Scan for the cell matching the given text and deliver its [x, y] coordinate at center. 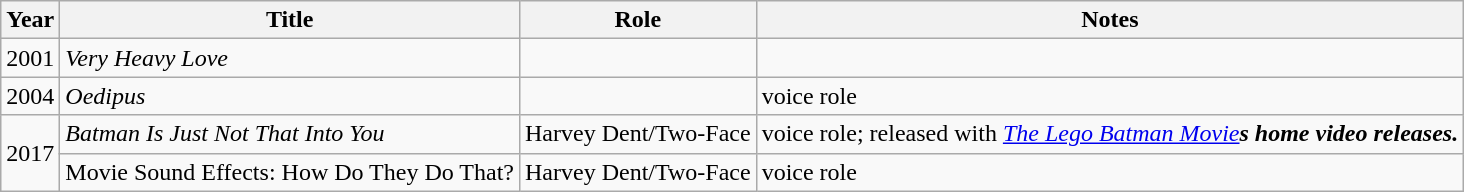
Movie Sound Effects: How Do They Do That? [290, 172]
Notes [1110, 20]
Role [638, 20]
2001 [30, 58]
2004 [30, 96]
Year [30, 20]
Title [290, 20]
voice role; released with The Lego Batman Movies home video releases. [1110, 134]
Batman Is Just Not That Into You [290, 134]
Oedipus [290, 96]
Very Heavy Love [290, 58]
2017 [30, 153]
